From the cell containing the given text, extract its center point as (X, Y) coordinate. 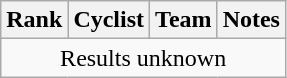
Notes (251, 20)
Cyclist (109, 20)
Rank (34, 20)
Results unknown (144, 58)
Team (184, 20)
